Search for the cell housing the specified text and yield its (X, Y) center coordinate. 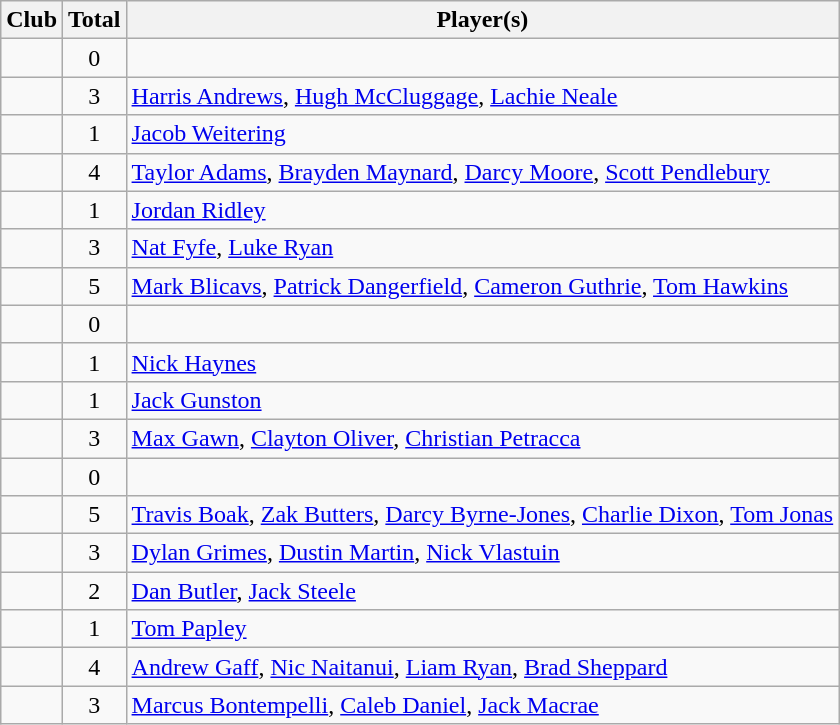
Marcus Bontempelli, Caleb Daniel, Jack Macrae (482, 705)
Mark Blicavs, Patrick Dangerfield, Cameron Guthrie, Tom Hawkins (482, 286)
Dan Butler, Jack Steele (482, 591)
Tom Papley (482, 629)
Dylan Grimes, Dustin Martin, Nick Vlastuin (482, 553)
Nat Fyfe, Luke Ryan (482, 248)
Harris Andrews, Hugh McCluggage, Lachie Neale (482, 96)
Jack Gunston (482, 400)
Jordan Ridley (482, 210)
Max Gawn, Clayton Oliver, Christian Petracca (482, 438)
Andrew Gaff, Nic Naitanui, Liam Ryan, Brad Sheppard (482, 667)
Club (32, 20)
Taylor Adams, Brayden Maynard, Darcy Moore, Scott Pendlebury (482, 172)
2 (95, 591)
Player(s) (482, 20)
Nick Haynes (482, 362)
Total (95, 20)
Travis Boak, Zak Butters, Darcy Byrne-Jones, Charlie Dixon, Tom Jonas (482, 515)
Jacob Weitering (482, 134)
